Capture the cell that displays the provided text and extract its [X, Y] central coordinate. 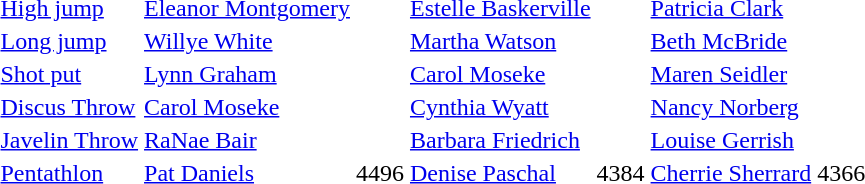
Cynthia Wyatt [500, 107]
Lynn Graham [248, 74]
Nancy Norberg [731, 107]
Maren Seidler [731, 74]
Beth McBride [731, 41]
Willye White [248, 41]
Louise Gerrish [731, 140]
Martha Watson [500, 41]
RaNae Bair [248, 140]
Barbara Friedrich [500, 140]
